Return the [X, Y] coordinate for the center point of the cell that contains the specified text.  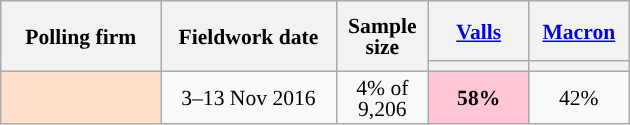
Polling firm [81, 36]
Samplesize [382, 36]
Fieldwork date [248, 36]
Macron [579, 31]
Valls [479, 31]
4% of 9,206 [382, 97]
3–13 Nov 2016 [248, 97]
58% [479, 97]
42% [579, 97]
